Extract the (X, Y) coordinate from the center of the cell holding the provided text.  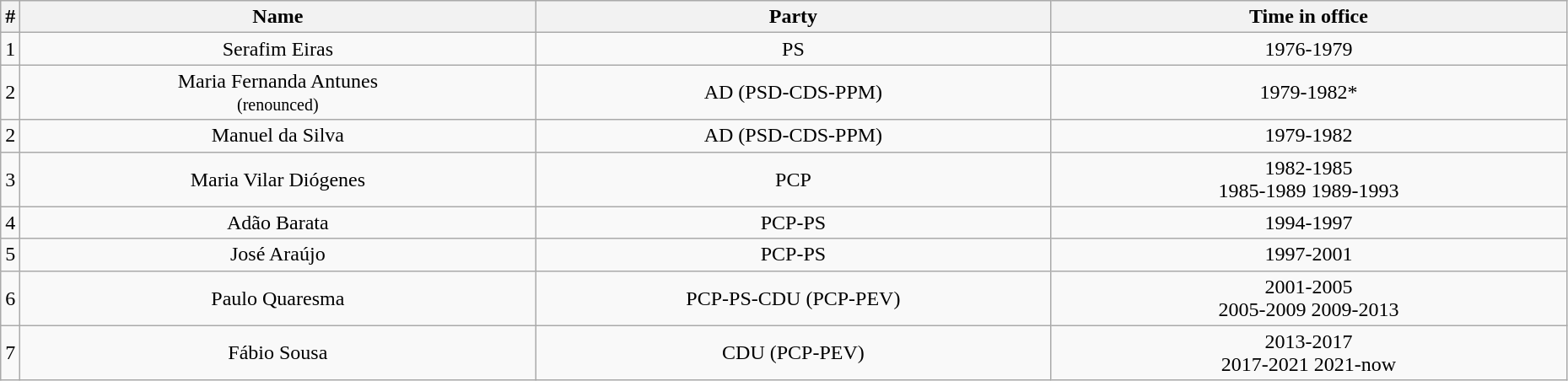
Fábio Sousa (278, 352)
Adão Barata (278, 223)
1979-1982 (1309, 136)
1976-1979 (1309, 49)
Maria Vilar Diógenes (278, 179)
Manuel da Silva (278, 136)
4 (10, 223)
1979-1982* (1309, 93)
PS (793, 49)
Time in office (1309, 17)
# (10, 17)
2013-20172017-2021 2021-now (1309, 352)
3 (10, 179)
PCP (793, 179)
Serafim Eiras (278, 49)
Name (278, 17)
1994-1997 (1309, 223)
6 (10, 298)
CDU (PCP-PEV) (793, 352)
Maria Fernanda Antunes(renounced) (278, 93)
2001-20052005-2009 2009-2013 (1309, 298)
1982-19851985-1989 1989-1993 (1309, 179)
1 (10, 49)
1997-2001 (1309, 255)
Party (793, 17)
Paulo Quaresma (278, 298)
5 (10, 255)
7 (10, 352)
PCP-PS-CDU (PCP-PEV) (793, 298)
José Araújo (278, 255)
